Search for the cell housing the specified text and yield its [x, y] center coordinate. 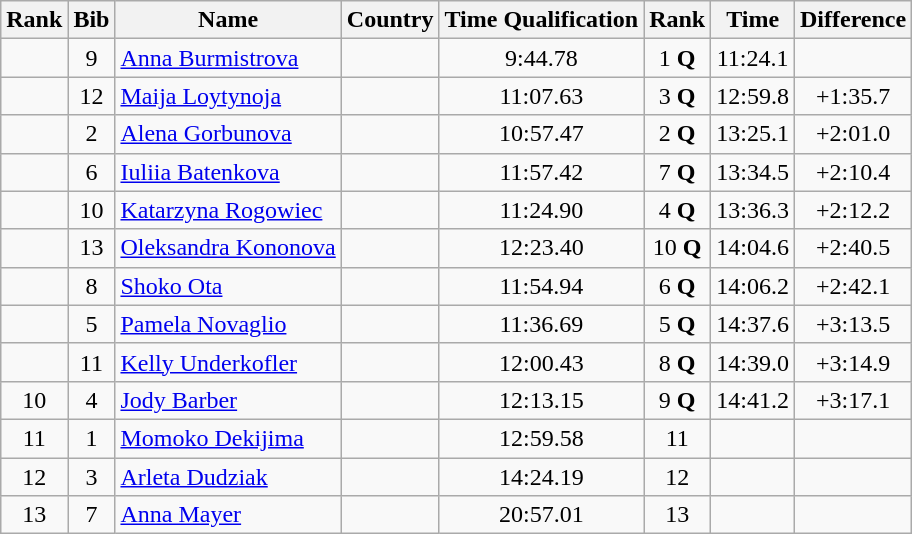
+3:17.1 [852, 400]
Anna Burmistrova [228, 58]
4 Q [678, 210]
11:54.94 [542, 286]
11:57.42 [542, 172]
+2:01.0 [852, 134]
Katarzyna Rogowiec [228, 210]
1 [92, 438]
8 [92, 286]
Country [390, 20]
Oleksandra Kononova [228, 248]
+3:14.9 [852, 362]
14:04.6 [753, 248]
14:37.6 [753, 324]
Difference [852, 20]
2 Q [678, 134]
Time [753, 20]
13:36.3 [753, 210]
Maija Loytynoja [228, 96]
12:13.15 [542, 400]
11:24.1 [753, 58]
7 [92, 515]
Time Qualification [542, 20]
6 Q [678, 286]
9 [92, 58]
14:06.2 [753, 286]
+2:40.5 [852, 248]
20:57.01 [542, 515]
1 Q [678, 58]
8 Q [678, 362]
10 Q [678, 248]
+3:13.5 [852, 324]
Momoko Dekijima [228, 438]
3 [92, 477]
Jody Barber [228, 400]
10:57.47 [542, 134]
5 [92, 324]
11:24.90 [542, 210]
Alena Gorbunova [228, 134]
14:24.19 [542, 477]
13:34.5 [753, 172]
12:59.8 [753, 96]
Shoko Ota [228, 286]
+2:10.4 [852, 172]
11:36.69 [542, 324]
Bib [92, 20]
7 Q [678, 172]
9 Q [678, 400]
9:44.78 [542, 58]
Arleta Dudziak [228, 477]
Kelly Underkofler [228, 362]
4 [92, 400]
2 [92, 134]
11:07.63 [542, 96]
+2:42.1 [852, 286]
+2:12.2 [852, 210]
14:39.0 [753, 362]
Iuliia Batenkova [228, 172]
3 Q [678, 96]
12:23.40 [542, 248]
Name [228, 20]
Anna Mayer [228, 515]
Pamela Novaglio [228, 324]
5 Q [678, 324]
14:41.2 [753, 400]
12:00.43 [542, 362]
+1:35.7 [852, 96]
13:25.1 [753, 134]
6 [92, 172]
12:59.58 [542, 438]
